From the cell containing the given text, extract its center point as [x, y] coordinate. 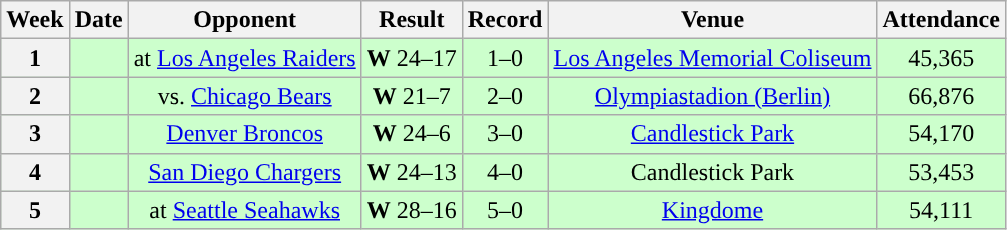
54,111 [941, 210]
5–0 [505, 210]
54,170 [941, 134]
4–0 [505, 172]
1–0 [505, 58]
45,365 [941, 58]
vs. Chicago Bears [244, 96]
at Seattle Seahawks [244, 210]
4 [35, 172]
3 [35, 134]
5 [35, 210]
2–0 [505, 96]
53,453 [941, 172]
Attendance [941, 20]
Week [35, 20]
Denver Broncos [244, 134]
Kingdome [712, 210]
Record [505, 20]
W 24–13 [412, 172]
W 24–6 [412, 134]
Opponent [244, 20]
3–0 [505, 134]
W 24–17 [412, 58]
1 [35, 58]
Venue [712, 20]
Los Angeles Memorial Coliseum [712, 58]
W 21–7 [412, 96]
2 [35, 96]
Date [98, 20]
Result [412, 20]
W 28–16 [412, 210]
Olympiastadion (Berlin) [712, 96]
at Los Angeles Raiders [244, 58]
66,876 [941, 96]
San Diego Chargers [244, 172]
